For the text-containing cell, return its midpoint in (x, y) coordinate format. 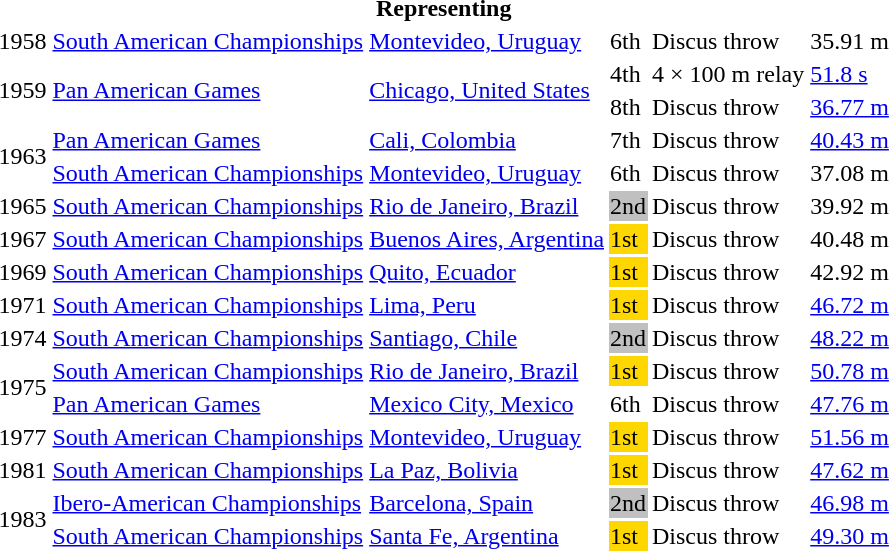
8th (628, 107)
Quito, Ecuador (487, 272)
Barcelona, Spain (487, 503)
Buenos Aires, Argentina (487, 239)
Cali, Colombia (487, 140)
4 × 100 m relay (728, 74)
Ibero-American Championships (208, 503)
7th (628, 140)
Mexico City, Mexico (487, 404)
La Paz, Bolivia (487, 470)
Santa Fe, Argentina (487, 536)
Chicago, United States (487, 90)
Santiago, Chile (487, 338)
4th (628, 74)
Lima, Peru (487, 305)
